Return the (x, y) coordinate for the center point of the cell that contains the specified text.  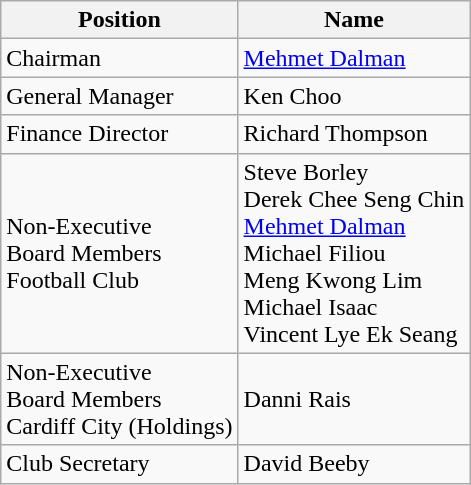
Finance Director (120, 134)
Steve Borley Derek Chee Seng Chin Mehmet Dalman Michael Filiou Meng Kwong Lim Michael Isaac Vincent Lye Ek Seang (354, 253)
Chairman (120, 58)
Position (120, 20)
Danni Rais (354, 399)
Non-ExecutiveBoard MembersFootball Club (120, 253)
Richard Thompson (354, 134)
David Beeby (354, 464)
Ken Choo (354, 96)
Name (354, 20)
Mehmet Dalman (354, 58)
Non-ExecutiveBoard MembersCardiff City (Holdings) (120, 399)
Club Secretary (120, 464)
General Manager (120, 96)
